Output the [x, y] coordinate of the center of the cell containing the given text.  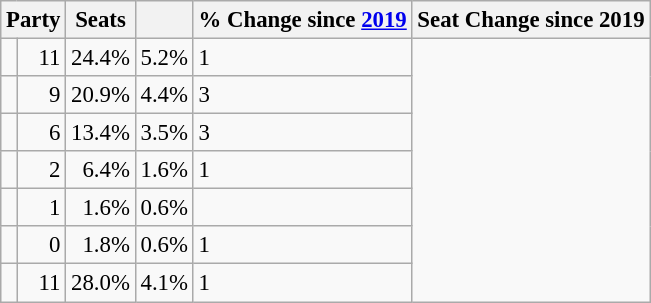
4.1% [164, 283]
2 [42, 170]
9 [42, 95]
Seat Change since 2019 [531, 20]
20.9% [100, 95]
Seats [100, 20]
28.0% [100, 283]
5.2% [164, 58]
24.4% [100, 58]
1.8% [100, 245]
% Change since 2019 [302, 20]
0 [42, 245]
3.5% [164, 133]
13.4% [100, 133]
4.4% [164, 95]
Party [34, 20]
6 [42, 133]
6.4% [100, 170]
